From the cell containing the given text, extract its center point as (X, Y) coordinate. 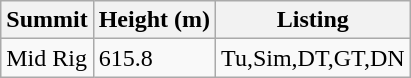
Summit (47, 20)
Mid Rig (47, 58)
Tu,Sim,DT,GT,DN (314, 58)
Listing (314, 20)
Height (m) (154, 20)
615.8 (154, 58)
